Search for the cell housing the specified text and yield its [x, y] center coordinate. 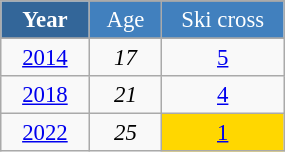
Age [126, 20]
Ski cross [223, 20]
2014 [45, 58]
2022 [45, 133]
25 [126, 133]
5 [223, 58]
2018 [45, 95]
1 [223, 133]
4 [223, 95]
17 [126, 58]
21 [126, 95]
Year [45, 20]
